Extract the [x, y] coordinate from the center of the cell holding the provided text.  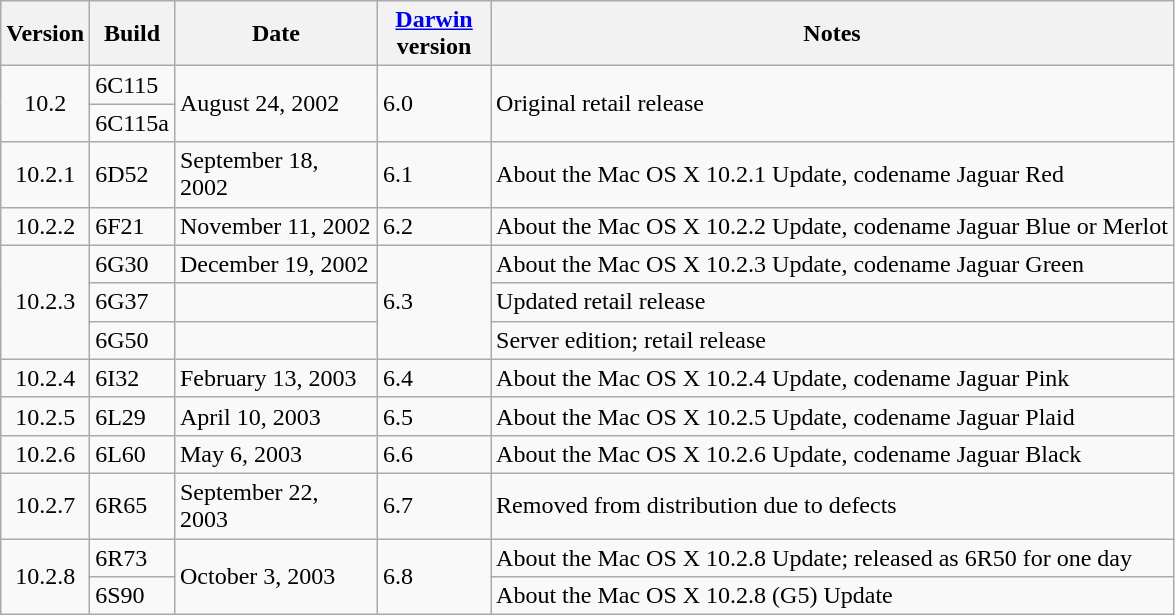
Removed from distribution due to defects [832, 506]
6.4 [434, 378]
6.3 [434, 302]
10.2.1 [46, 174]
10.2.2 [46, 226]
Date [276, 34]
6S90 [132, 596]
About the Mac OS X 10.2.5 Update, codename Jaguar Plaid [832, 416]
September 22, 2003 [276, 506]
10.2.5 [46, 416]
December 19, 2002 [276, 264]
Notes [832, 34]
6.2 [434, 226]
6.7 [434, 506]
6.0 [434, 104]
About the Mac OS X 10.2.6 Update, codename Jaguar Black [832, 454]
February 13, 2003 [276, 378]
Original retail release [832, 104]
Version [46, 34]
Updated retail release [832, 302]
6.6 [434, 454]
May 6, 2003 [276, 454]
6L60 [132, 454]
10.2.6 [46, 454]
About the Mac OS X 10.2.3 Update, codename Jaguar Green [832, 264]
About the Mac OS X 10.2.8 (G5) Update [832, 596]
Build [132, 34]
Darwin version [434, 34]
6F21 [132, 226]
6.5 [434, 416]
6G37 [132, 302]
6.1 [434, 174]
6L29 [132, 416]
6R65 [132, 506]
6R73 [132, 557]
6D52 [132, 174]
10.2 [46, 104]
6G30 [132, 264]
About the Mac OS X 10.2.8 Update; released as 6R50 for one day [832, 557]
6G50 [132, 340]
About the Mac OS X 10.2.1 Update, codename Jaguar Red [832, 174]
6I32 [132, 378]
10.2.8 [46, 576]
About the Mac OS X 10.2.2 Update, codename Jaguar Blue or Merlot [832, 226]
6.8 [434, 576]
April 10, 2003 [276, 416]
10.2.4 [46, 378]
10.2.3 [46, 302]
6C115a [132, 123]
September 18, 2002 [276, 174]
August 24, 2002 [276, 104]
10.2.7 [46, 506]
Server edition; retail release [832, 340]
October 3, 2003 [276, 576]
6C115 [132, 85]
About the Mac OS X 10.2.4 Update, codename Jaguar Pink [832, 378]
November 11, 2002 [276, 226]
